Output the (X, Y) coordinate of the center of the cell containing the given text.  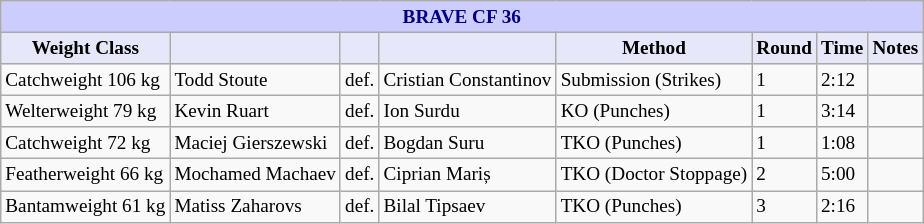
Ion Surdu (468, 111)
Bantamweight 61 kg (86, 206)
Submission (Strikes) (654, 80)
Catchweight 106 kg (86, 80)
BRAVE CF 36 (462, 17)
Kevin Ruart (256, 111)
Bogdan Suru (468, 143)
Time (842, 48)
2 (784, 175)
Weight Class (86, 48)
1:08 (842, 143)
Method (654, 48)
5:00 (842, 175)
Featherweight 66 kg (86, 175)
Welterweight 79 kg (86, 111)
2:16 (842, 206)
Matiss Zaharovs (256, 206)
Catchweight 72 kg (86, 143)
TKO (Doctor Stoppage) (654, 175)
Bilal Tipsaev (468, 206)
Cristian Constantinov (468, 80)
KO (Punches) (654, 111)
Round (784, 48)
Notes (896, 48)
Ciprian Mariș (468, 175)
3:14 (842, 111)
Todd Stoute (256, 80)
3 (784, 206)
Maciej Gierszewski (256, 143)
2:12 (842, 80)
Mochamed Machaev (256, 175)
